Detect which cell encompasses the target text, then output its (x, y) center coordinate. 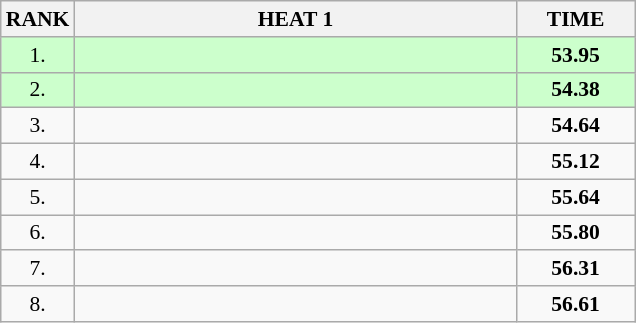
6. (38, 233)
55.12 (576, 162)
53.95 (576, 55)
RANK (38, 19)
2. (38, 90)
5. (38, 197)
56.61 (576, 304)
54.38 (576, 90)
4. (38, 162)
7. (38, 269)
56.31 (576, 269)
1. (38, 55)
8. (38, 304)
55.64 (576, 197)
54.64 (576, 126)
TIME (576, 19)
3. (38, 126)
HEAT 1 (295, 19)
55.80 (576, 233)
